Pinpoint the cell where the given text exists, returning its [x, y] midpoint coordinate. 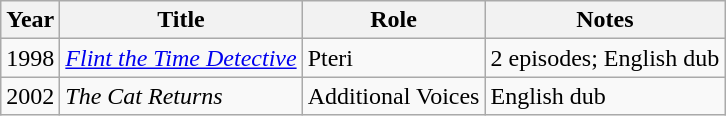
The Cat Returns [181, 96]
English dub [605, 96]
Pteri [394, 58]
Flint the Time Detective [181, 58]
Title [181, 20]
Notes [605, 20]
Year [30, 20]
1998 [30, 58]
Role [394, 20]
2 episodes; English dub [605, 58]
2002 [30, 96]
Additional Voices [394, 96]
